From the cell containing the given text, extract its center point as [x, y] coordinate. 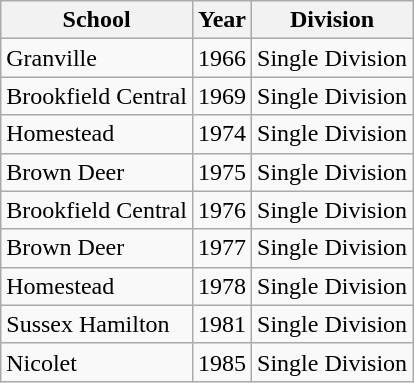
School [97, 20]
1985 [222, 362]
1974 [222, 134]
1969 [222, 96]
Nicolet [97, 362]
1977 [222, 248]
1976 [222, 210]
Granville [97, 58]
1981 [222, 324]
1975 [222, 172]
Year [222, 20]
1966 [222, 58]
1978 [222, 286]
Sussex Hamilton [97, 324]
Division [332, 20]
